Return (x, y) of the center of cell containing provided text 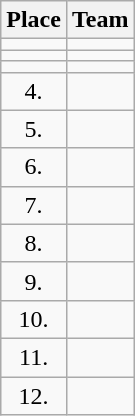
9. (34, 281)
4. (34, 91)
6. (34, 167)
11. (34, 357)
Place (34, 20)
5. (34, 129)
12. (34, 395)
Team (100, 20)
8. (34, 243)
7. (34, 205)
10. (34, 319)
